Find where the given text appears and provide that cell's center as (X, Y) coordinate. 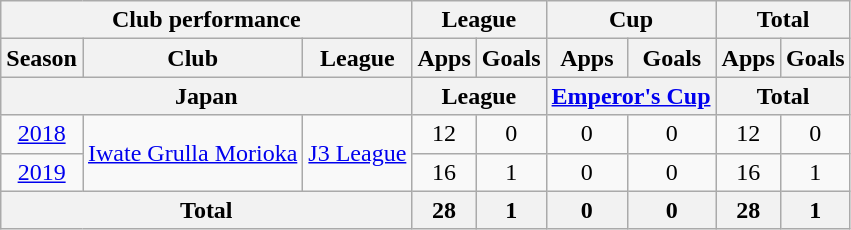
2019 (42, 172)
Japan (206, 96)
Cup (631, 20)
2018 (42, 134)
Emperor's Cup (631, 96)
Season (42, 58)
J3 League (358, 153)
Club performance (206, 20)
Iwate Grulla Morioka (192, 153)
Club (192, 58)
